Determine the [X, Y] coordinate at the center of the cell enclosing the given text.  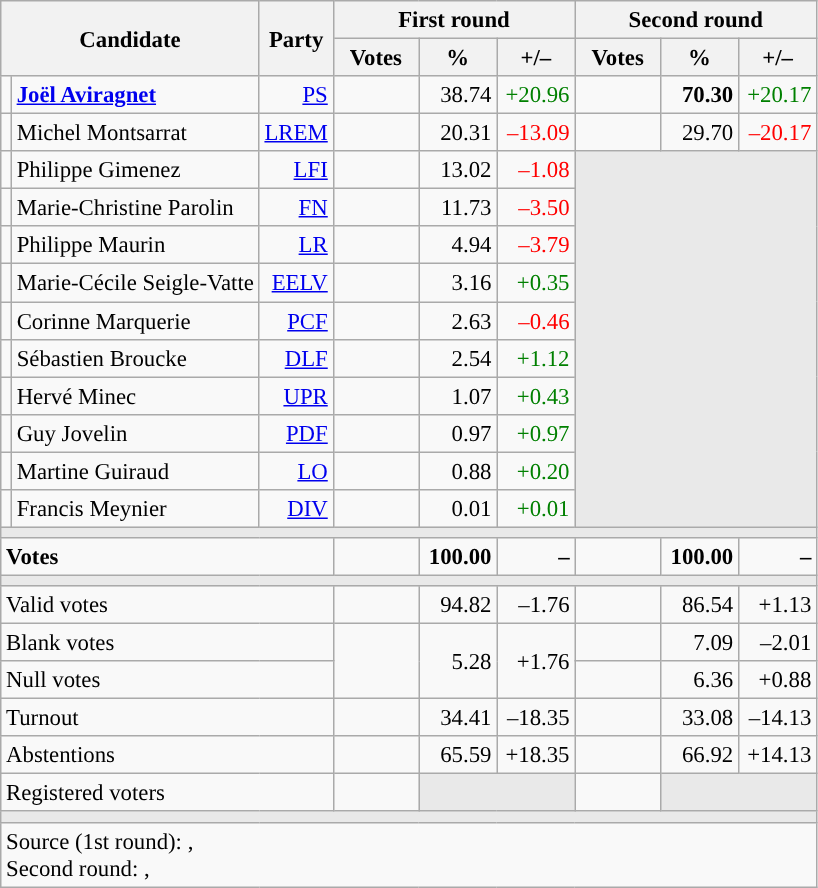
PS [296, 95]
13.02 [458, 170]
–1.08 [536, 170]
–20.17 [778, 133]
Martine Guiraud [135, 471]
Sébastien Broucke [135, 358]
Candidate [130, 38]
Abstentions [167, 755]
Blank votes [167, 643]
LR [296, 245]
Turnout [167, 718]
Joël Aviragnet [135, 95]
+0.01 [536, 509]
–3.50 [536, 208]
+1.12 [536, 358]
Party [296, 38]
+20.17 [778, 95]
Guy Jovelin [135, 433]
LREM [296, 133]
LFI [296, 170]
+0.35 [536, 283]
Francis Meynier [135, 509]
33.08 [699, 718]
DIV [296, 509]
LO [296, 471]
+14.13 [778, 755]
94.82 [458, 605]
70.30 [699, 95]
Marie-Christine Parolin [135, 208]
Hervé Minec [135, 396]
Corinne Marquerie [135, 321]
+1.76 [536, 662]
Source (1st round): , Second round: , [409, 854]
1.07 [458, 396]
Marie-Cécile Seigle-Vatte [135, 283]
Registered voters [167, 793]
Michel Montsarrat [135, 133]
–0.46 [536, 321]
0.88 [458, 471]
86.54 [699, 605]
PDF [296, 433]
UPR [296, 396]
EELV [296, 283]
7.09 [699, 643]
Philippe Gimenez [135, 170]
Valid votes [167, 605]
+0.97 [536, 433]
2.63 [458, 321]
4.94 [458, 245]
5.28 [458, 662]
Philippe Maurin [135, 245]
Second round [696, 20]
–18.35 [536, 718]
Null votes [167, 680]
First round [454, 20]
2.54 [458, 358]
+20.96 [536, 95]
–2.01 [778, 643]
65.59 [458, 755]
–3.79 [536, 245]
+0.88 [778, 680]
FN [296, 208]
11.73 [458, 208]
20.31 [458, 133]
PCF [296, 321]
38.74 [458, 95]
–1.76 [536, 605]
DLF [296, 358]
6.36 [699, 680]
–13.09 [536, 133]
66.92 [699, 755]
0.01 [458, 509]
3.16 [458, 283]
+1.13 [778, 605]
+0.43 [536, 396]
34.41 [458, 718]
29.70 [699, 133]
+18.35 [536, 755]
0.97 [458, 433]
–14.13 [778, 718]
+0.20 [536, 471]
